Locate the cell with the specified text and output its (x, y) center coordinate. 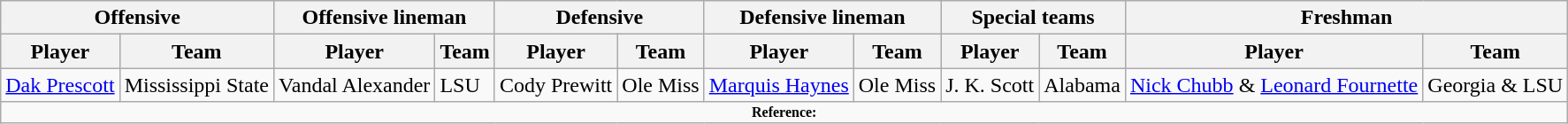
LSU (465, 85)
Offensive lineman (385, 18)
Vandal Alexander (355, 85)
Alabama (1082, 85)
Dak Prescott (60, 85)
J. K. Scott (991, 85)
Defensive (600, 18)
Mississippi State (196, 85)
Reference: (784, 112)
Defensive lineman (822, 18)
Freshman (1346, 18)
Marquis Haynes (778, 85)
Georgia & LSU (1495, 85)
Special teams (1033, 18)
Offensive (138, 18)
Nick Chubb & Leonard Fournette (1274, 85)
Cody Prewitt (555, 85)
